Return the (x, y) coordinate for the center point of the cell that contains the specified text.  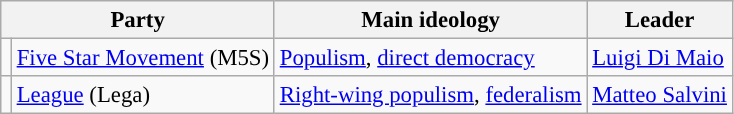
League (Lega) (142, 95)
Matteo Salvini (660, 95)
Populism, direct democracy (430, 58)
Party (138, 20)
Main ideology (430, 20)
Right-wing populism, federalism (430, 95)
Luigi Di Maio (660, 58)
Five Star Movement (M5S) (142, 58)
Leader (660, 20)
